Return [x, y] of the center of cell containing provided text 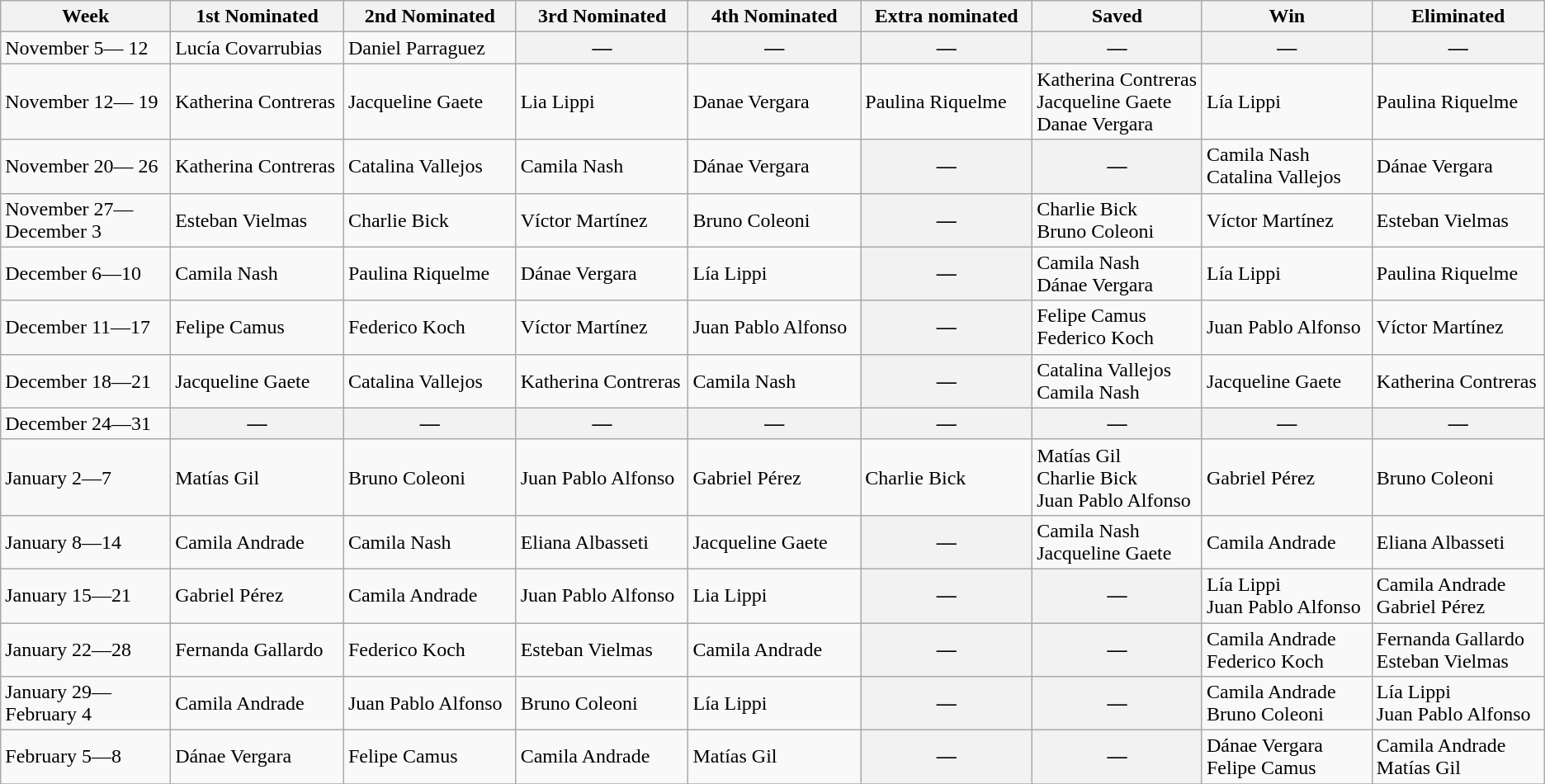
December 18—21 [86, 381]
Lucía Covarrubias [257, 48]
3rd Nominated [602, 17]
Matías GilCharlie BickJuan Pablo Alfonso [1117, 477]
Camila NashJacqueline Gaete [1117, 541]
Saved [1117, 17]
January 22—28 [86, 649]
Charlie BickBruno Coleoni [1117, 220]
Felipe CamusFederico Koch [1117, 327]
December 11—17 [86, 327]
Katherina ContrerasJacqueline GaeteDanae Vergara [1117, 102]
Win [1287, 17]
Camila NashCatalina Vallejos [1287, 167]
Dánae VergaraFelipe Camus [1287, 758]
December 6—10 [86, 274]
January 15—21 [86, 596]
January 8—14 [86, 541]
Camila AndradeMatías Gil [1458, 758]
November 27— December 3 [86, 220]
Fernanda GallardoEsteban Vielmas [1458, 649]
Fernanda Gallardo [257, 649]
February 5—8 [86, 758]
Extra nominated [947, 17]
Daniel Parraguez [429, 48]
2nd Nominated [429, 17]
Camila AndradeBruno Coleoni [1287, 703]
Danae Vergara [774, 102]
November 20— 26 [86, 167]
Catalina VallejosCamila Nash [1117, 381]
Camila AndradeGabriel Pérez [1458, 596]
Camila NashDánae Vergara [1117, 274]
November 12— 19 [86, 102]
Week [86, 17]
4th Nominated [774, 17]
January 2—7 [86, 477]
Eliminated [1458, 17]
Camila AndradeFederico Koch [1287, 649]
January 29—February 4 [86, 703]
1st Nominated [257, 17]
November 5— 12 [86, 48]
December 24—31 [86, 423]
